Scan for the cell matching the given text and deliver its [x, y] coordinate at center. 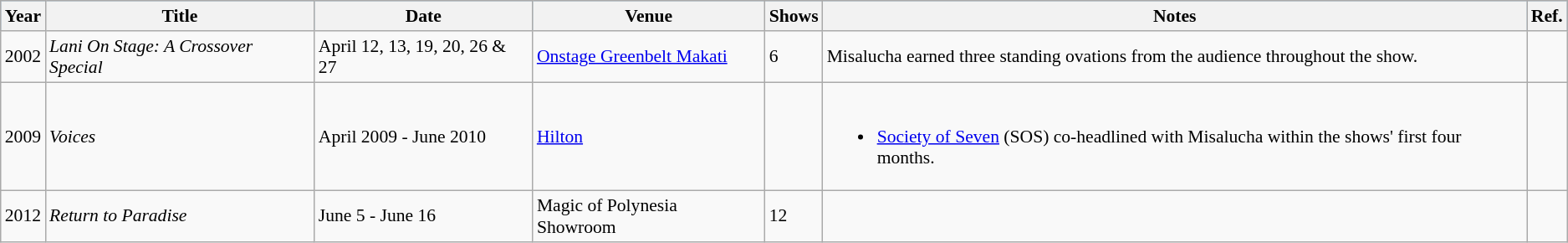
Onstage Greenbelt Makati [649, 57]
2012 [23, 216]
Year [23, 16]
12 [794, 216]
Misalucha earned three standing ovations from the audience throughout the show. [1175, 57]
Shows [794, 16]
Title [180, 16]
2002 [23, 57]
Return to Paradise [180, 216]
Notes [1175, 16]
Hilton [649, 137]
6 [794, 57]
April 2009 - June 2010 [423, 137]
April 12, 13, 19, 20, 26 & 27 [423, 57]
2009 [23, 137]
June 5 - June 16 [423, 216]
Society of Seven (SOS) co-headlined with Misalucha within the shows' first four months. [1175, 137]
Venue [649, 16]
Lani On Stage: A Crossover Special [180, 57]
Ref. [1547, 16]
Magic of Polynesia Showroom [649, 216]
Date [423, 16]
Voices [180, 137]
